Extract the [x, y] coordinate from the center of the cell holding the provided text.  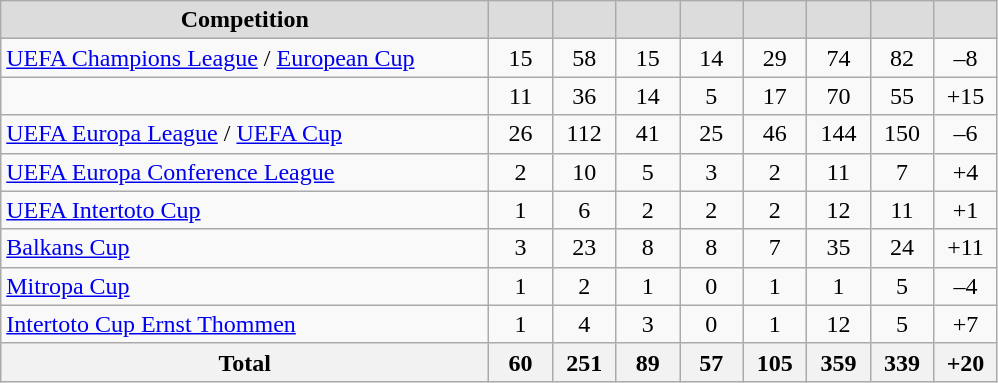
+7 [966, 324]
+20 [966, 362]
74 [839, 58]
Mitropa Cup [245, 286]
10 [584, 172]
41 [648, 134]
+11 [966, 248]
105 [775, 362]
144 [839, 134]
359 [839, 362]
17 [775, 96]
251 [584, 362]
+15 [966, 96]
23 [584, 248]
35 [839, 248]
46 [775, 134]
60 [521, 362]
UEFA Europa Conference League [245, 172]
24 [902, 248]
Intertoto Cup Ernst Thommen [245, 324]
150 [902, 134]
Total [245, 362]
29 [775, 58]
25 [712, 134]
26 [521, 134]
UEFA Champions League / European Cup [245, 58]
339 [902, 362]
UEFA Intertoto Cup [245, 210]
57 [712, 362]
112 [584, 134]
4 [584, 324]
70 [839, 96]
Balkans Cup [245, 248]
6 [584, 210]
82 [902, 58]
–8 [966, 58]
+4 [966, 172]
–4 [966, 286]
89 [648, 362]
58 [584, 58]
+1 [966, 210]
–6 [966, 134]
UEFA Europa League / UEFA Cup [245, 134]
Competition [245, 20]
36 [584, 96]
55 [902, 96]
